Search for the cell housing the specified text and yield its (x, y) center coordinate. 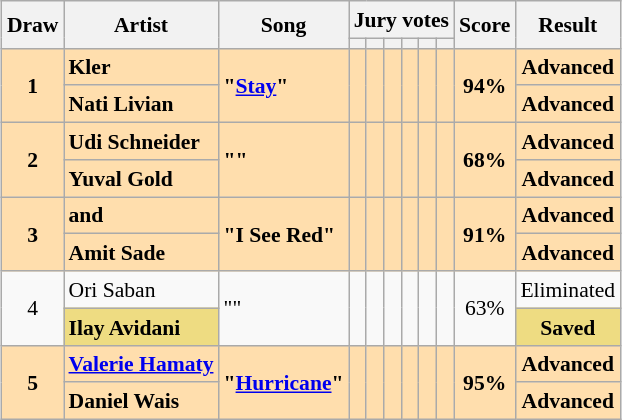
and (142, 216)
Amit Sade (142, 252)
Score (484, 24)
Nati Livian (142, 104)
68% (484, 160)
Draw (33, 24)
"Stay" (284, 85)
95% (484, 382)
Udi Schneider (142, 142)
94% (484, 85)
Eliminated (568, 290)
"I See Red" (284, 234)
Ori Saban (142, 290)
63% (484, 308)
Saved (568, 326)
Yuval Gold (142, 178)
Song (284, 24)
4 (33, 308)
91% (484, 234)
Daniel Wais (142, 402)
3 (33, 234)
Jury votes (402, 20)
2 (33, 160)
5 (33, 382)
1 (33, 85)
Valerie Hamaty (142, 364)
Ilay Avidani (142, 326)
Kler (142, 66)
"Hurricane" (284, 382)
Artist (142, 24)
Result (568, 24)
